Return the [x, y] coordinate for the center point of the cell that contains the specified text.  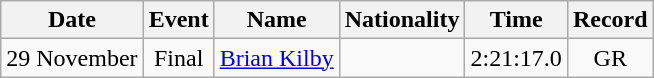
Name [276, 20]
Nationality [402, 20]
GR [610, 58]
29 November [72, 58]
Final [178, 58]
Time [516, 20]
Date [72, 20]
Brian Kilby [276, 58]
Event [178, 20]
Record [610, 20]
2:21:17.0 [516, 58]
